Search for the cell housing the specified text and yield its (X, Y) center coordinate. 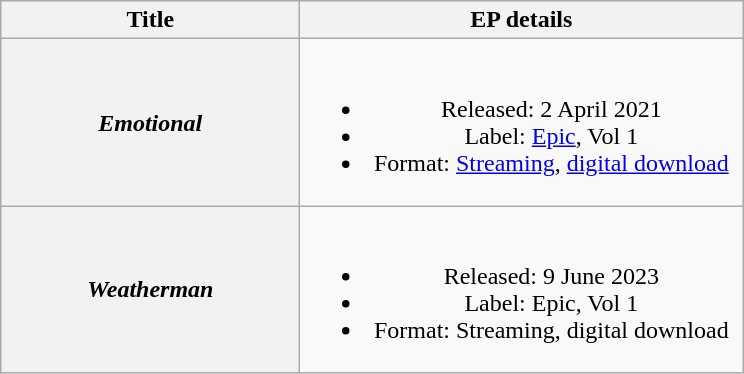
EP details (522, 20)
Weatherman (150, 290)
Released: 2 April 2021Label: Epic, Vol 1Format: Streaming, digital download (522, 122)
Emotional (150, 122)
Released: 9 June 2023Label: Epic, Vol 1Format: Streaming, digital download (522, 290)
Title (150, 20)
